Scan for the cell matching the given text and deliver its (x, y) coordinate at center. 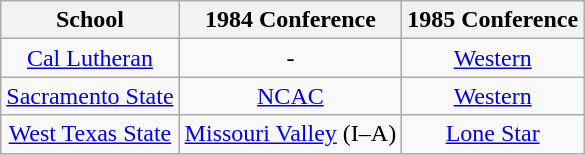
Lone Star (493, 134)
West Texas State (90, 134)
NCAC (290, 96)
School (90, 20)
Missouri Valley (I–A) (290, 134)
- (290, 58)
1984 Conference (290, 20)
1985 Conference (493, 20)
Sacramento State (90, 96)
Cal Lutheran (90, 58)
